For the text-containing cell, return its midpoint in (x, y) coordinate format. 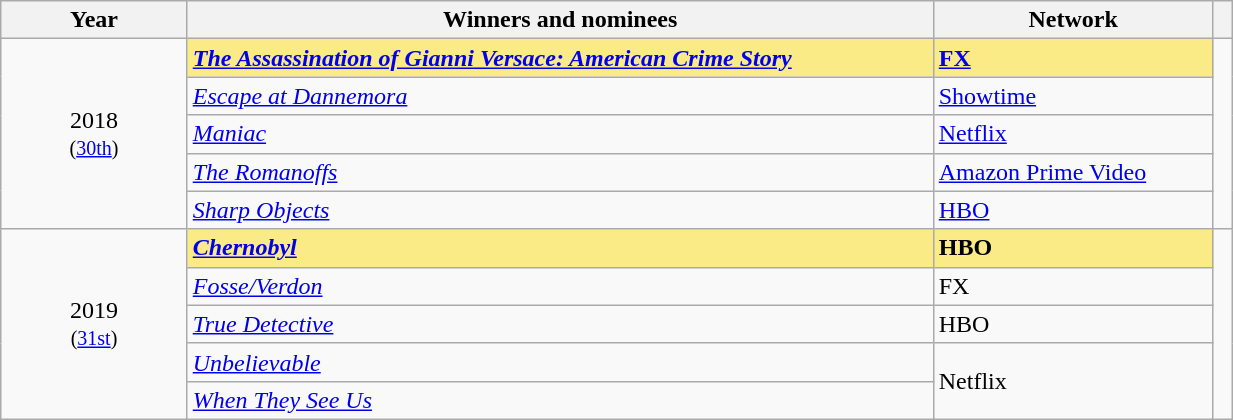
2019(31st) (94, 324)
Winners and nominees (560, 20)
Chernobyl (560, 248)
When They See Us (560, 400)
Network (1073, 20)
Fosse/Verdon (560, 286)
Showtime (1073, 96)
The Assassination of Gianni Versace: American Crime Story (560, 58)
Amazon Prime Video (1073, 172)
Year (94, 20)
True Detective (560, 324)
Unbelievable (560, 362)
The Romanoffs (560, 172)
Escape at Dannemora (560, 96)
Sharp Objects (560, 210)
2018(30th) (94, 134)
Maniac (560, 134)
